For the text-containing cell, return its midpoint in [x, y] coordinate format. 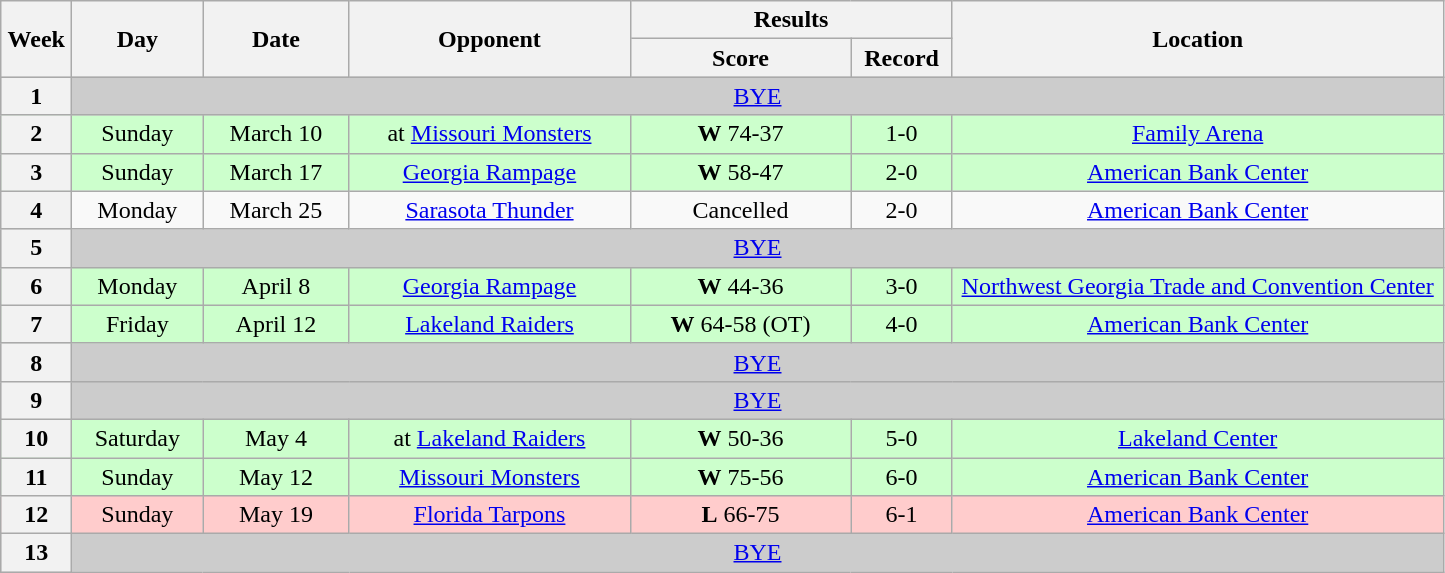
Friday [138, 324]
Missouri Monsters [490, 477]
April 12 [276, 324]
6-0 [902, 477]
March 10 [276, 134]
at Missouri Monsters [490, 134]
6-1 [902, 515]
5 [36, 248]
Family Arena [1198, 134]
6 [36, 286]
W 58-47 [740, 172]
W 64-58 (OT) [740, 324]
Sarasota Thunder [490, 210]
Date [276, 39]
W 75-56 [740, 477]
Lakeland Center [1198, 438]
3-0 [902, 286]
Week [36, 39]
1-0 [902, 134]
13 [36, 553]
11 [36, 477]
March 25 [276, 210]
W 74-37 [740, 134]
4 [36, 210]
Northwest Georgia Trade and Convention Center [1198, 286]
9 [36, 400]
4-0 [902, 324]
2 [36, 134]
1 [36, 96]
March 17 [276, 172]
W 50-36 [740, 438]
Record [902, 58]
Lakeland Raiders [490, 324]
Florida Tarpons [490, 515]
May 12 [276, 477]
L 66-75 [740, 515]
May 19 [276, 515]
W 44-36 [740, 286]
Opponent [490, 39]
Location [1198, 39]
7 [36, 324]
10 [36, 438]
May 4 [276, 438]
April 8 [276, 286]
at Lakeland Raiders [490, 438]
Saturday [138, 438]
Score [740, 58]
8 [36, 362]
3 [36, 172]
Results [791, 20]
5-0 [902, 438]
Day [138, 39]
12 [36, 515]
Cancelled [740, 210]
